Identify which cell holds the provided text, then report its (x, y) central coordinate. 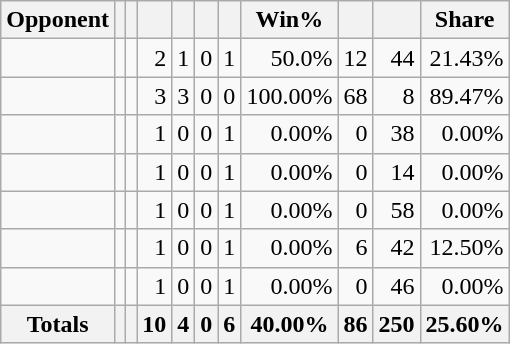
14 (396, 172)
10 (154, 324)
40.00% (290, 324)
Win% (290, 20)
100.00% (290, 96)
250 (396, 324)
42 (396, 248)
68 (356, 96)
38 (396, 134)
12 (356, 58)
86 (356, 324)
21.43% (464, 58)
Opponent (58, 20)
46 (396, 286)
89.47% (464, 96)
50.0% (290, 58)
4 (184, 324)
58 (396, 210)
44 (396, 58)
25.60% (464, 324)
Share (464, 20)
12.50% (464, 248)
2 (154, 58)
8 (396, 96)
Totals (58, 324)
